For the text-containing cell, return its midpoint in [X, Y] coordinate format. 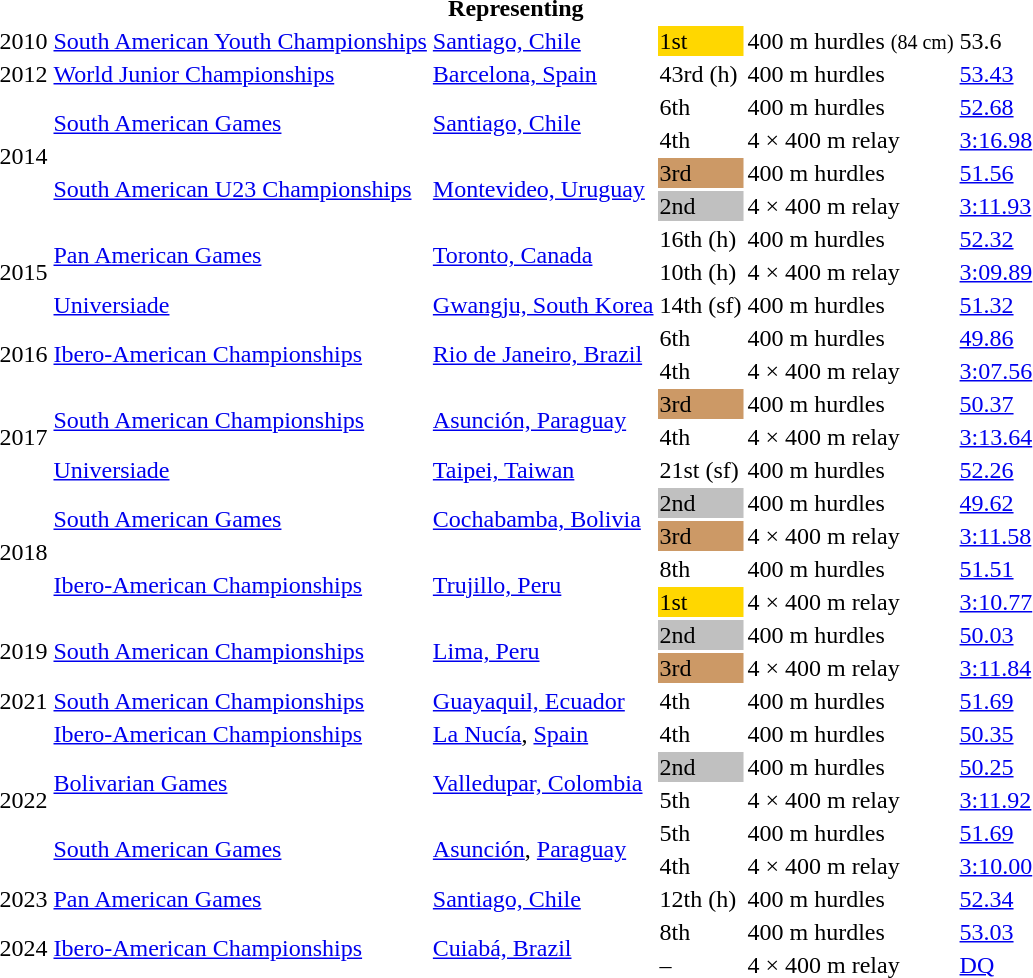
400 m hurdles (84 cm) [850, 41]
14th (sf) [700, 305]
16th (h) [700, 239]
Cochabamba, Bolivia [543, 520]
12th (h) [700, 899]
Rio de Janeiro, Brazil [543, 354]
World Junior Championships [240, 74]
Barcelona, Spain [543, 74]
21st (sf) [700, 470]
10th (h) [700, 272]
South American U23 Championships [240, 190]
43rd (h) [700, 74]
Toronto, Canada [543, 256]
Guayaquil, Ecuador [543, 701]
Bolivarian Games [240, 784]
Trujillo, Peru [543, 586]
La Nucía, Spain [543, 734]
Montevideo, Uruguay [543, 190]
Lima, Peru [543, 652]
South American Youth Championships [240, 41]
Gwangju, South Korea [543, 305]
Taipei, Taiwan [543, 470]
Valledupar, Colombia [543, 784]
